Output the (X, Y) coordinate of the center of the cell containing the given text.  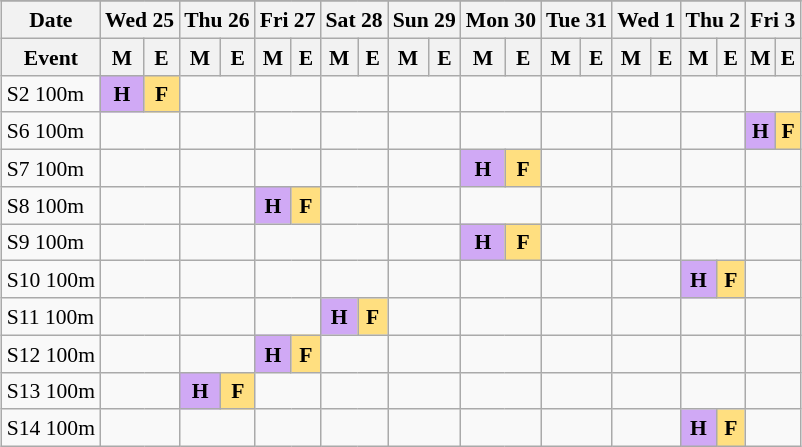
S12 100m (51, 354)
S7 100m (51, 168)
S6 100m (51, 130)
S14 100m (51, 428)
Tue 31 (576, 20)
Sat 28 (354, 20)
S2 100m (51, 94)
Fri 27 (288, 20)
Date (51, 20)
Thu 2 (712, 20)
S8 100m (51, 204)
Mon 30 (501, 20)
Thu 26 (217, 20)
Wed 25 (140, 20)
S11 100m (51, 316)
Fri 3 (772, 20)
S9 100m (51, 242)
Sun 29 (424, 20)
Wed 1 (646, 20)
S13 100m (51, 390)
S10 100m (51, 280)
Event (51, 56)
